Scan for the cell matching the given text and deliver its (X, Y) coordinate at center. 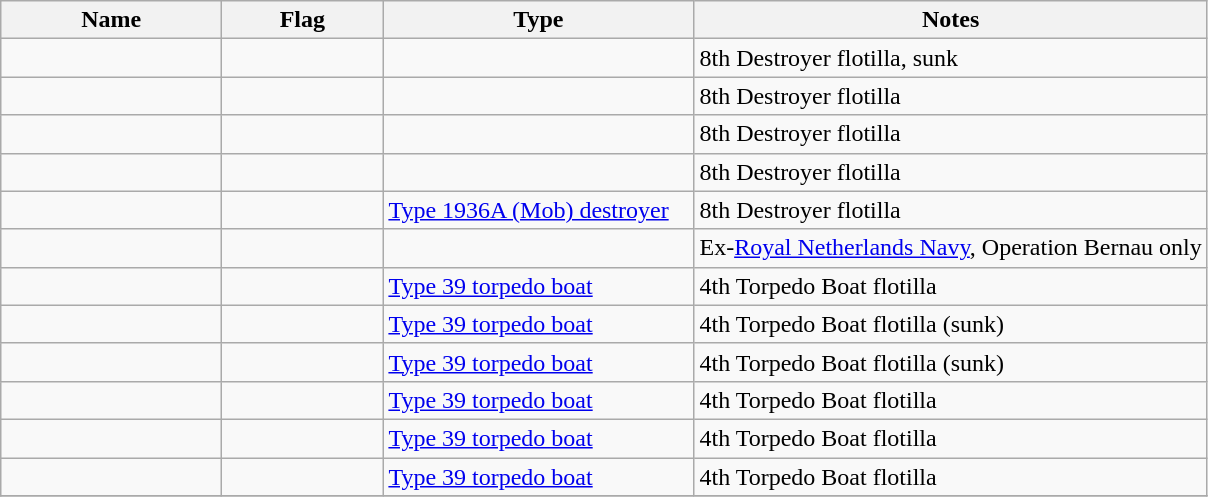
Type 1936A (Mob) destroyer (538, 210)
Ex-Royal Netherlands Navy, Operation Bernau only (950, 248)
Flag (302, 20)
Type (538, 20)
8th Destroyer flotilla, sunk (950, 58)
Name (112, 20)
Notes (950, 20)
